Capture the cell that displays the provided text and extract its (X, Y) central coordinate. 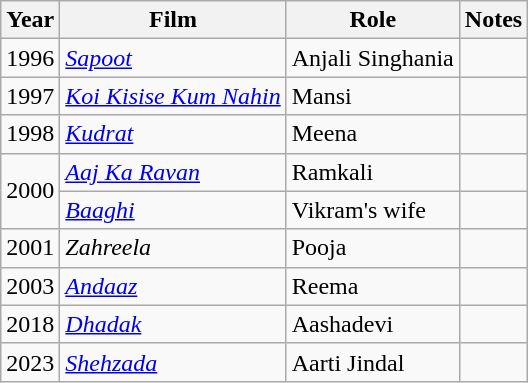
2000 (30, 191)
Baaghi (173, 210)
2023 (30, 362)
Sapoot (173, 58)
1998 (30, 134)
Reema (372, 286)
1996 (30, 58)
Year (30, 20)
Role (372, 20)
Zahreela (173, 248)
Vikram's wife (372, 210)
Notes (493, 20)
Mansi (372, 96)
Aashadevi (372, 324)
Meena (372, 134)
Ramkali (372, 172)
Anjali Singhania (372, 58)
Shehzada (173, 362)
Dhadak (173, 324)
2001 (30, 248)
Aaj Ka Ravan (173, 172)
Film (173, 20)
1997 (30, 96)
Aarti Jindal (372, 362)
Kudrat (173, 134)
2018 (30, 324)
Koi Kisise Kum Nahin (173, 96)
Andaaz (173, 286)
2003 (30, 286)
Pooja (372, 248)
